Output the [x, y] coordinate of the center of the cell containing the given text.  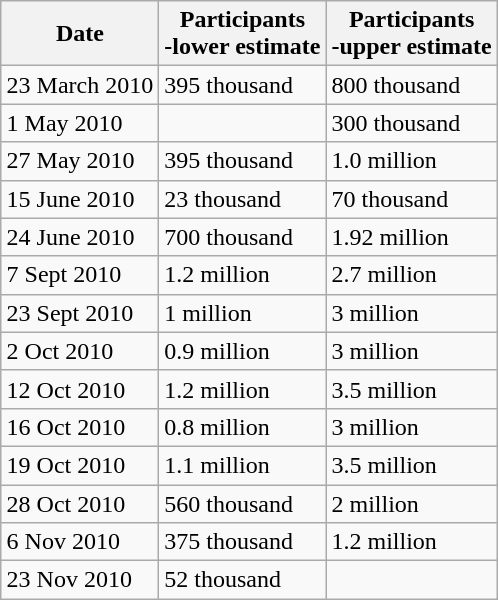
52 thousand [242, 580]
0.9 million [242, 351]
23 Nov 2010 [80, 580]
70 thousand [412, 199]
700 thousand [242, 237]
0.8 million [242, 427]
2 million [412, 503]
1.92 million [412, 237]
12 Oct 2010 [80, 389]
23 March 2010 [80, 85]
Participants-upper estimate [412, 34]
Date [80, 34]
300 thousand [412, 123]
19 Oct 2010 [80, 465]
7 Sept 2010 [80, 275]
6 Nov 2010 [80, 542]
23 Sept 2010 [80, 313]
23 thousand [242, 199]
1.0 million [412, 161]
Participants-lower estimate [242, 34]
2.7 million [412, 275]
1.1 million [242, 465]
560 thousand [242, 503]
16 Oct 2010 [80, 427]
24 June 2010 [80, 237]
1 May 2010 [80, 123]
27 May 2010 [80, 161]
15 June 2010 [80, 199]
1 million [242, 313]
375 thousand [242, 542]
800 thousand [412, 85]
2 Oct 2010 [80, 351]
28 Oct 2010 [80, 503]
